For the text-containing cell, return its midpoint in [X, Y] coordinate format. 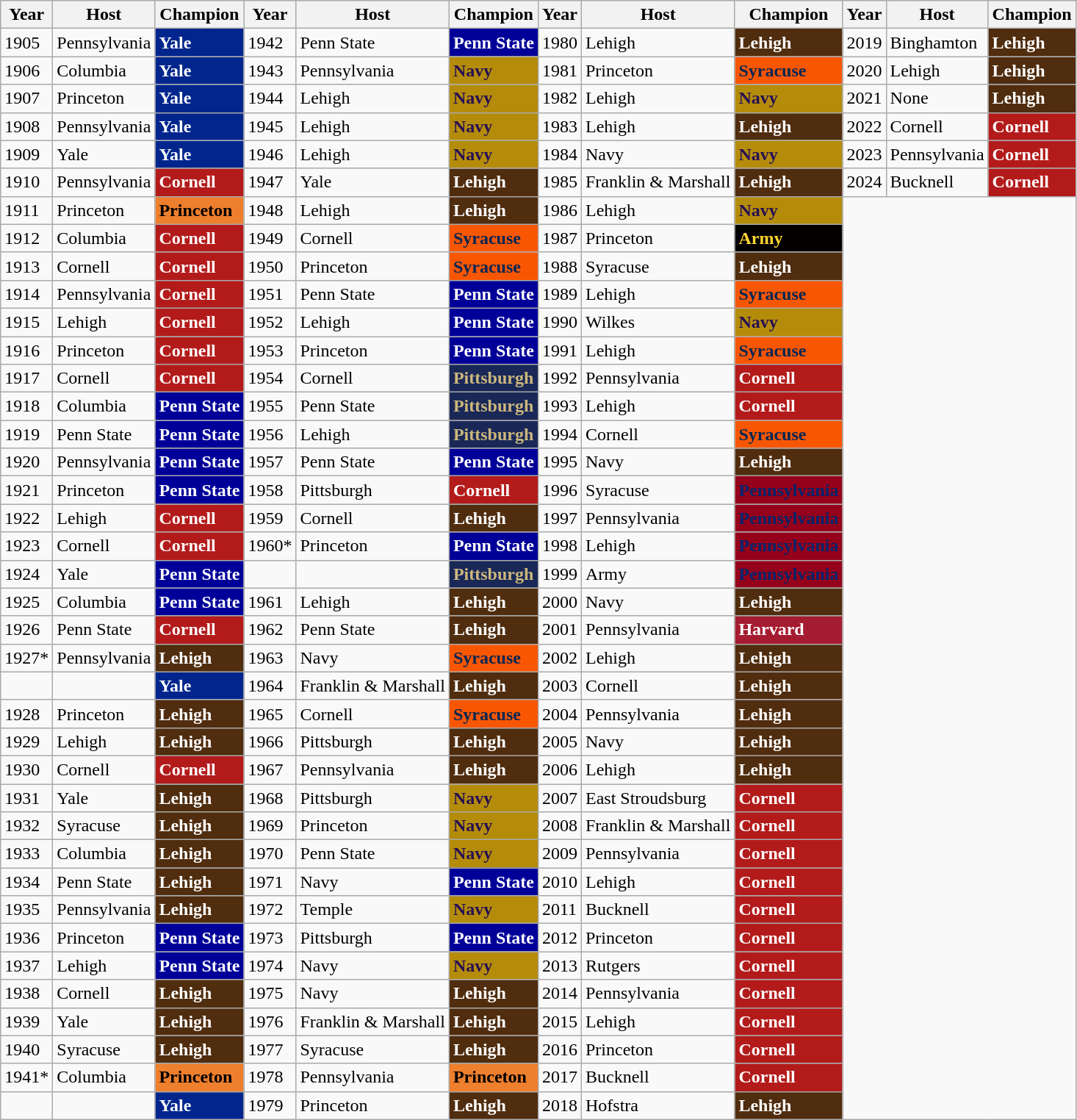
1927* [26, 658]
2017 [560, 1077]
1919 [26, 434]
1924 [26, 574]
1983 [560, 126]
1984 [560, 154]
1940 [26, 1049]
1920 [26, 462]
1942 [270, 43]
1966 [270, 742]
1990 [560, 322]
1993 [560, 406]
1981 [560, 71]
1964 [270, 686]
2002 [560, 658]
1986 [560, 210]
1914 [26, 294]
1918 [26, 406]
1953 [270, 351]
2004 [560, 714]
1917 [26, 378]
1935 [26, 910]
1958 [270, 490]
1932 [26, 826]
1921 [26, 490]
1980 [560, 43]
2012 [560, 938]
1978 [270, 1077]
2016 [560, 1049]
1912 [26, 238]
1991 [560, 351]
1974 [270, 966]
1936 [26, 938]
2015 [560, 1022]
1929 [26, 742]
1948 [270, 210]
2024 [864, 182]
1905 [26, 43]
1947 [270, 182]
1907 [26, 98]
1985 [560, 182]
1959 [270, 518]
2014 [560, 994]
1949 [270, 238]
1915 [26, 322]
1923 [26, 546]
1999 [560, 574]
1957 [270, 462]
2021 [864, 98]
1930 [26, 769]
East Stroudsburg [658, 797]
2019 [864, 43]
2022 [864, 126]
1995 [560, 462]
None [937, 98]
Wilkes [658, 322]
1906 [26, 71]
1934 [26, 882]
Rutgers [658, 966]
1937 [26, 966]
1987 [560, 238]
Hofstra [658, 1105]
1955 [270, 406]
1965 [270, 714]
1970 [270, 854]
1925 [26, 602]
1933 [26, 854]
1941* [26, 1077]
1916 [26, 351]
1931 [26, 797]
1951 [270, 294]
1976 [270, 1022]
1943 [270, 71]
2013 [560, 966]
2001 [560, 630]
1950 [270, 266]
1979 [270, 1105]
1962 [270, 630]
1911 [26, 210]
2023 [864, 154]
1994 [560, 434]
1989 [560, 294]
1977 [270, 1049]
1926 [26, 630]
1972 [270, 910]
Temple [372, 910]
1968 [270, 797]
1938 [26, 994]
2008 [560, 826]
1998 [560, 546]
1975 [270, 994]
1954 [270, 378]
1908 [26, 126]
1973 [270, 938]
1969 [270, 826]
Harvard [789, 630]
1961 [270, 602]
1956 [270, 434]
1945 [270, 126]
1952 [270, 322]
1982 [560, 98]
1928 [26, 714]
1997 [560, 518]
2005 [560, 742]
1996 [560, 490]
2009 [560, 854]
2003 [560, 686]
2007 [560, 797]
1913 [26, 266]
2006 [560, 769]
2020 [864, 71]
1944 [270, 98]
1992 [560, 378]
1922 [26, 518]
1963 [270, 658]
Binghamton [937, 43]
1939 [26, 1022]
1946 [270, 154]
2000 [560, 602]
1971 [270, 882]
2010 [560, 882]
1910 [26, 182]
1960* [270, 546]
1988 [560, 266]
2018 [560, 1105]
2011 [560, 910]
1967 [270, 769]
1909 [26, 154]
